Identify which cell holds the provided text, then report its (X, Y) central coordinate. 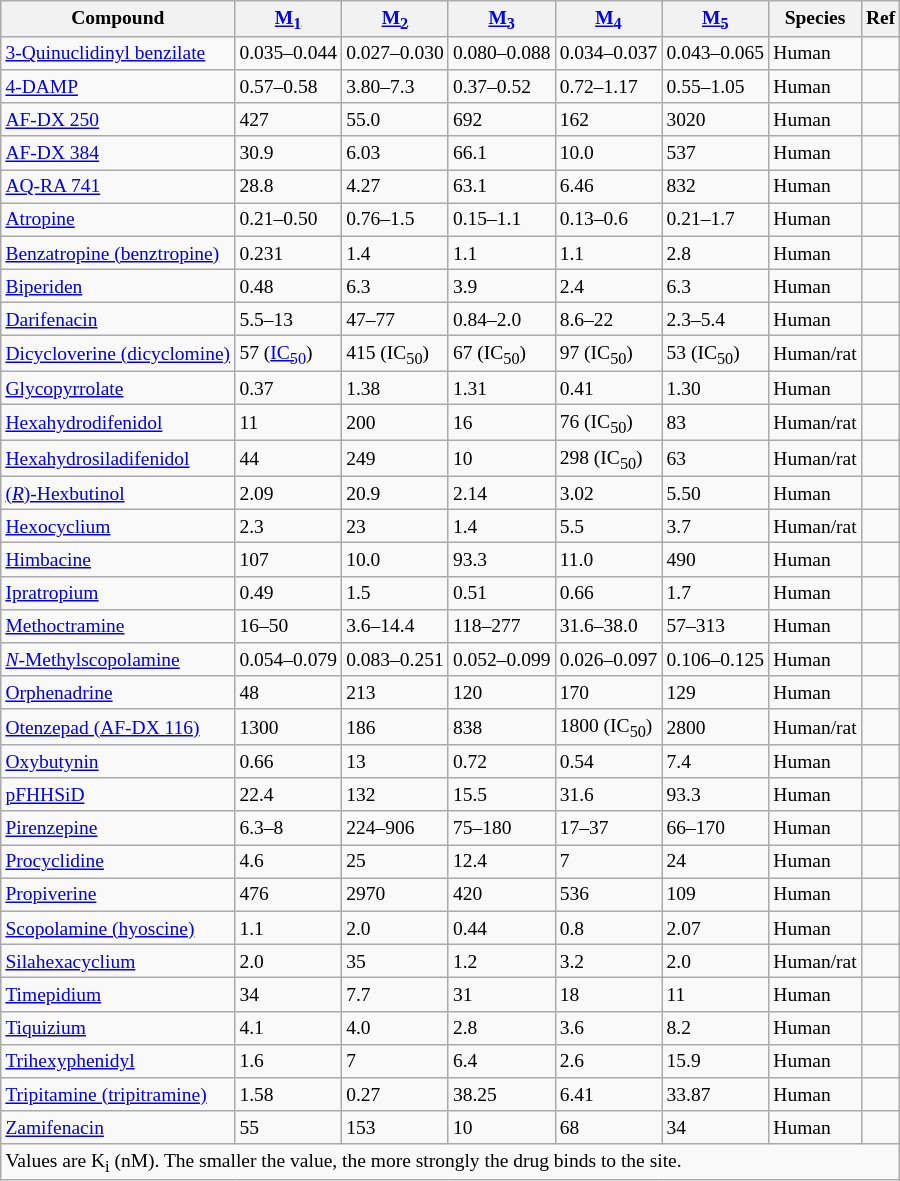
3.02 (608, 492)
476 (288, 894)
2.6 (608, 1060)
Otenzepad (AF-DX 116) (118, 727)
AF-DX 250 (118, 120)
31.6–38.0 (608, 626)
53 (IC50) (716, 354)
2.07 (716, 928)
Atropine (118, 220)
224–906 (396, 828)
2.09 (288, 492)
3.9 (502, 286)
298 (IC50) (608, 459)
0.083–0.251 (396, 660)
Values are Ki (nM). The smaller the value, the more strongly the drug binds to the site. (450, 1162)
4.1 (288, 1028)
170 (608, 692)
AQ-RA 741 (118, 186)
15.5 (502, 794)
4.6 (288, 862)
Zamifenacin (118, 1128)
6.46 (608, 186)
4-DAMP (118, 86)
0.106–0.125 (716, 660)
213 (396, 692)
M2 (396, 19)
63.1 (502, 186)
0.21–0.50 (288, 220)
63 (716, 459)
Tripitamine (tripitramine) (118, 1094)
0.231 (288, 252)
107 (288, 560)
2970 (396, 894)
25 (396, 862)
0.27 (396, 1094)
Hexahydrosiladifenidol (118, 459)
55 (288, 1128)
Benzatropine (benztropine) (118, 252)
Trihexyphenidyl (118, 1060)
249 (396, 459)
0.034–0.037 (608, 52)
Oxybutynin (118, 762)
838 (502, 727)
Compound (118, 19)
Biperiden (118, 286)
6.3–8 (288, 828)
692 (502, 120)
1800 (IC50) (608, 727)
28.8 (288, 186)
6.41 (608, 1094)
1.58 (288, 1094)
31 (502, 994)
N-Methylscopolamine (118, 660)
Glycopyrrolate (118, 388)
832 (716, 186)
0.37 (288, 388)
68 (608, 1128)
20.9 (396, 492)
Tiquizium (118, 1028)
18 (608, 994)
M5 (716, 19)
48 (288, 692)
Hexahydrodifenidol (118, 423)
Darifenacin (118, 320)
Scopolamine (hyoscine) (118, 928)
1.2 (502, 962)
8.2 (716, 1028)
5.5 (608, 526)
415 (IC50) (396, 354)
83 (716, 423)
0.41 (608, 388)
1.5 (396, 592)
2800 (716, 727)
pFHHSiD (118, 794)
38.25 (502, 1094)
0.035–0.044 (288, 52)
57–313 (716, 626)
3.6–14.4 (396, 626)
0.8 (608, 928)
5.50 (716, 492)
35 (396, 962)
132 (396, 794)
200 (396, 423)
Procyclidine (118, 862)
0.13–0.6 (608, 220)
490 (716, 560)
0.44 (502, 928)
3.6 (608, 1028)
31.6 (608, 794)
1.31 (502, 388)
5.5–13 (288, 320)
Propiverine (118, 894)
6.4 (502, 1060)
Species (816, 19)
0.72 (502, 762)
0.080–0.088 (502, 52)
1300 (288, 727)
16 (502, 423)
3.80–7.3 (396, 86)
33.87 (716, 1094)
Methoctramine (118, 626)
97 (IC50) (608, 354)
Orphenadrine (118, 692)
4.27 (396, 186)
109 (716, 894)
0.027–0.030 (396, 52)
Dicycloverine (dicyclomine) (118, 354)
0.043–0.065 (716, 52)
75–180 (502, 828)
11.0 (608, 560)
16–50 (288, 626)
0.54 (608, 762)
0.052–0.099 (502, 660)
2.3–5.4 (716, 320)
537 (716, 152)
30.9 (288, 152)
15.9 (716, 1060)
0.72–1.17 (608, 86)
118–277 (502, 626)
12.4 (502, 862)
2.4 (608, 286)
186 (396, 727)
66–170 (716, 828)
13 (396, 762)
0.51 (502, 592)
162 (608, 120)
7.4 (716, 762)
22.4 (288, 794)
0.15–1.1 (502, 220)
0.84–2.0 (502, 320)
3-Quinuclidinyl benzilate (118, 52)
23 (396, 526)
0.57–0.58 (288, 86)
4.0 (396, 1028)
M4 (608, 19)
2.3 (288, 526)
1.30 (716, 388)
44 (288, 459)
0.026–0.097 (608, 660)
7.7 (396, 994)
153 (396, 1128)
1.6 (288, 1060)
1.38 (396, 388)
3020 (716, 120)
427 (288, 120)
Pirenzepine (118, 828)
47–77 (396, 320)
17–37 (608, 828)
0.55–1.05 (716, 86)
M3 (502, 19)
66.1 (502, 152)
0.48 (288, 286)
8.6–22 (608, 320)
6.03 (396, 152)
420 (502, 894)
120 (502, 692)
24 (716, 862)
3.2 (608, 962)
0.76–1.5 (396, 220)
2.14 (502, 492)
3.7 (716, 526)
Timepidium (118, 994)
55.0 (396, 120)
67 (IC50) (502, 354)
M1 (288, 19)
Himbacine (118, 560)
1.7 (716, 592)
536 (608, 894)
0.49 (288, 592)
0.054–0.079 (288, 660)
Ref (880, 19)
Ipratropium (118, 592)
AF-DX 384 (118, 152)
0.37–0.52 (502, 86)
(R)-Hexbutinol (118, 492)
Hexocyclium (118, 526)
0.21–1.7 (716, 220)
76 (IC50) (608, 423)
57 (IC50) (288, 354)
Silahexacyclium (118, 962)
129 (716, 692)
